Output the (X, Y) coordinate of the center of the cell containing the given text.  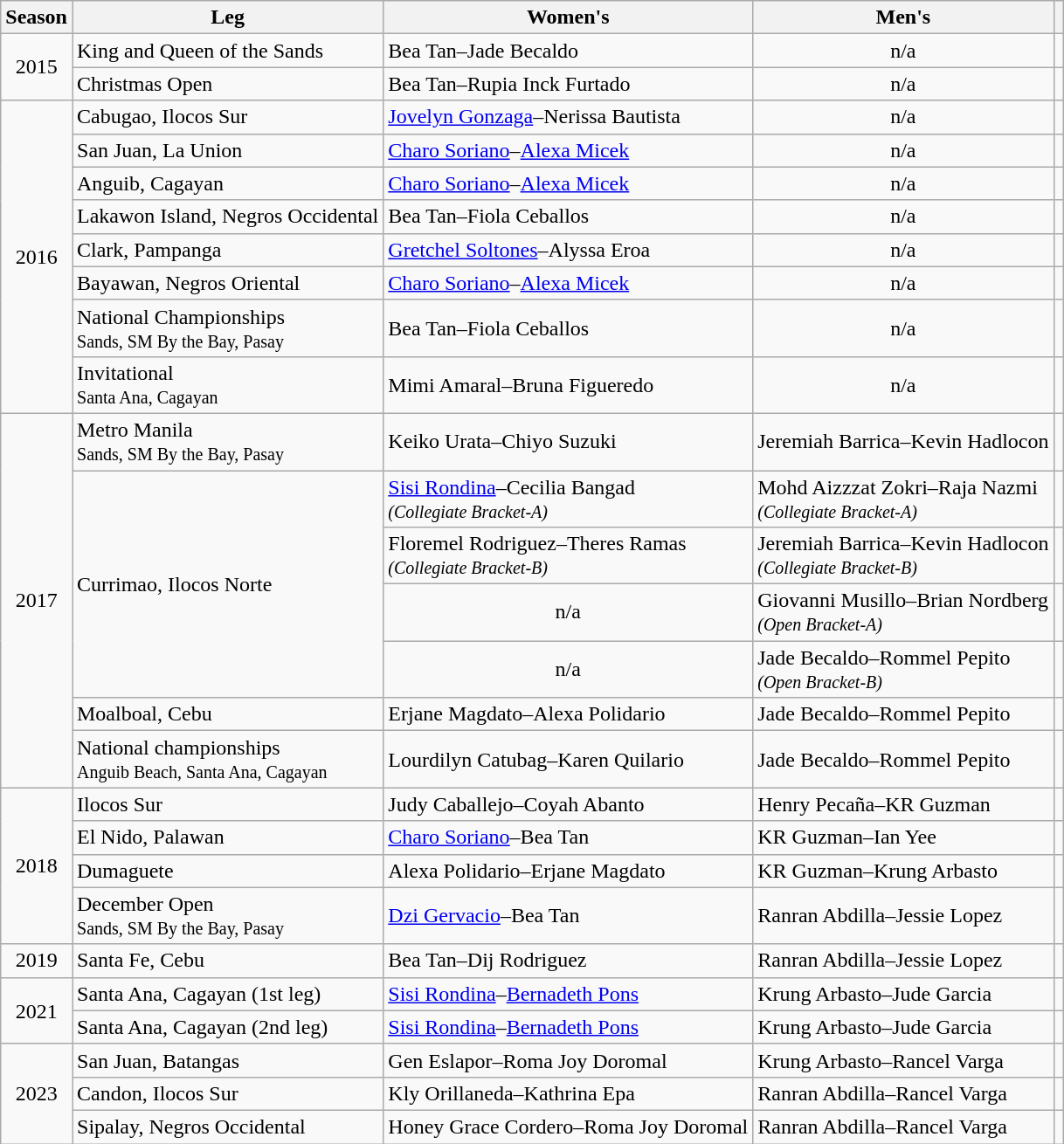
Men's (903, 17)
National championships Anguib Beach, Santa Ana, Cagayan (227, 760)
InvitationalSanta Ana, Cagayan (227, 384)
Honey Grace Cordero–Roma Joy Doromal (568, 1127)
Candon, Ilocos Sur (227, 1093)
Krung Arbasto–Rancel Varga (903, 1060)
King and Queen of the Sands (227, 51)
El Nido, Palawan (227, 837)
San Juan, La Union (227, 150)
Alexa Polidario–Erjane Magdato (568, 871)
Clark, Pampanga (227, 250)
Jade Becaldo–Rommel Pepito(Open Bracket-B) (903, 669)
Leg (227, 17)
Jeremiah Barrica–Kevin Hadlocon (903, 442)
2016 (37, 257)
Gen Eslapor–Roma Joy Doromal (568, 1060)
Erjane Magdato–Alexa Polidario (568, 714)
Lourdilyn Catubag–Karen Quilario (568, 760)
KR Guzman–Krung Arbasto (903, 871)
Sisi Rondina–Cecilia Bangad(Collegiate Bracket-A) (568, 498)
Metro ManilaSands, SM By the Bay, Pasay (227, 442)
2018 (37, 866)
December OpenSands, SM By the Bay, Pasay (227, 915)
Ilocos Sur (227, 804)
Season (37, 17)
Christmas Open (227, 84)
Gretchel Soltones–Alyssa Eroa (568, 250)
Bea Tan–Rupia Inck Furtado (568, 84)
Santa Fe, Cebu (227, 961)
National ChampionshipsSands, SM By the Bay, Pasay (227, 328)
Kly Orillaneda–Kathrina Epa (568, 1093)
Santa Ana, Cagayan (2nd leg) (227, 1027)
Charo Soriano–Bea Tan (568, 837)
Bea Tan–Dij Rodriguez (568, 961)
2017 (37, 600)
Santa Ana, Cagayan (1st leg) (227, 994)
2015 (37, 67)
2019 (37, 961)
Floremel Rodriguez–Theres Ramas(Collegiate Bracket-B) (568, 555)
Judy Caballejo–Coyah Abanto (568, 804)
Women's (568, 17)
Bayawan, Negros Oriental (227, 283)
2023 (37, 1093)
Jeremiah Barrica–Kevin Hadlocon(Collegiate Bracket-B) (903, 555)
Bea Tan–Jade Becaldo (568, 51)
Jovelyn Gonzaga–Nerissa Bautista (568, 117)
2021 (37, 1010)
Henry Pecaña–KR Guzman (903, 804)
Cabugao, Ilocos Sur (227, 117)
Dumaguete (227, 871)
Giovanni Musillo–Brian Nordberg(Open Bracket-A) (903, 613)
Keiko Urata–Chiyo Suzuki (568, 442)
Lakawon Island, Negros Occidental (227, 217)
Mohd Aizzzat Zokri–Raja Nazmi(Collegiate Bracket-A) (903, 498)
Anguib, Cagayan (227, 183)
Moalboal, Cebu (227, 714)
San Juan, Batangas (227, 1060)
KR Guzman–Ian Yee (903, 837)
Mimi Amaral–Bruna Figueredo (568, 384)
Dzi Gervacio–Bea Tan (568, 915)
Sipalay, Negros Occidental (227, 1127)
Currimao, Ilocos Norte (227, 583)
